Output the (X, Y) coordinate of the center of the cell containing the given text.  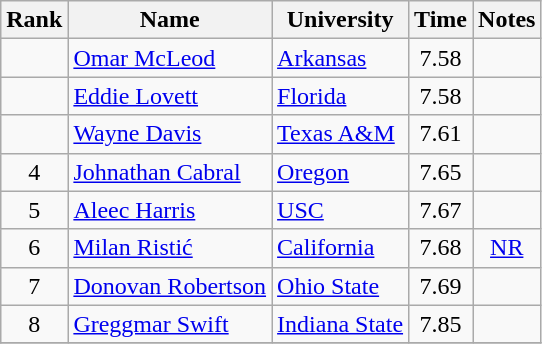
Indiana State (340, 324)
University (340, 20)
USC (340, 210)
7.68 (441, 248)
6 (34, 248)
8 (34, 324)
7.61 (441, 134)
Ohio State (340, 286)
Greggmar Swift (170, 324)
Johnathan Cabral (170, 172)
Notes (507, 20)
4 (34, 172)
Omar McLeod (170, 58)
Time (441, 20)
Name (170, 20)
Aleec Harris (170, 210)
Arkansas (340, 58)
7.65 (441, 172)
7 (34, 286)
Oregon (340, 172)
California (340, 248)
7.67 (441, 210)
NR (507, 248)
Florida (340, 96)
Eddie Lovett (170, 96)
Wayne Davis (170, 134)
Donovan Robertson (170, 286)
Milan Ristić (170, 248)
Rank (34, 20)
5 (34, 210)
7.69 (441, 286)
Texas A&M (340, 134)
7.85 (441, 324)
